Identify which cell holds the provided text, then report its (x, y) central coordinate. 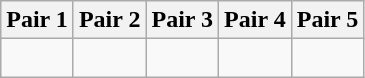
Pair 5 (328, 20)
Pair 4 (256, 20)
Pair 2 (110, 20)
Pair 3 (182, 20)
Pair 1 (38, 20)
